Scan for the cell matching the given text and deliver its [x, y] coordinate at center. 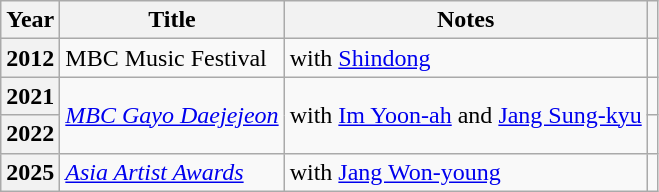
2012 [30, 58]
MBC Music Festival [172, 58]
Notes [466, 20]
with Shindong [466, 58]
MBC Gayo Daejejeon [172, 115]
Asia Artist Awards [172, 172]
with Im Yoon-ah and Jang Sung-kyu [466, 115]
Year [30, 20]
2025 [30, 172]
with Jang Won-young [466, 172]
2021 [30, 96]
2022 [30, 134]
Title [172, 20]
